Output the (X, Y) coordinate of the center of the cell containing the given text.  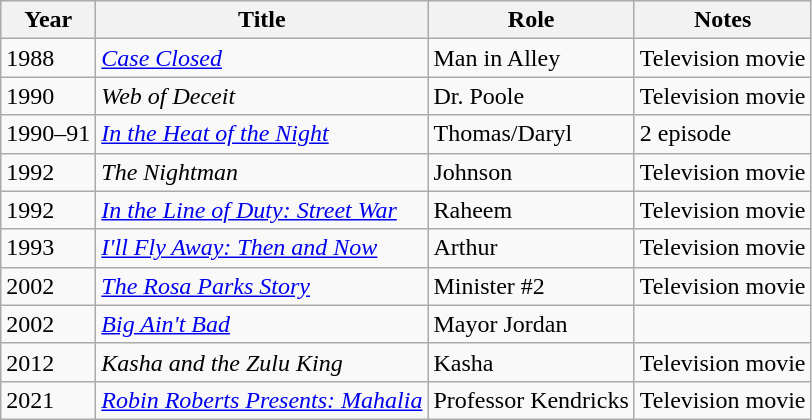
In the Heat of the Night (262, 134)
Big Ain't Bad (262, 324)
Web of Deceit (262, 96)
1990 (48, 96)
Minister #2 (531, 286)
Year (48, 20)
Kasha and the Zulu King (262, 362)
Johnson (531, 172)
Arthur (531, 248)
Thomas/Daryl (531, 134)
Role (531, 20)
Dr. Poole (531, 96)
1990–91 (48, 134)
Man in Alley (531, 58)
2 episode (722, 134)
The Nightman (262, 172)
2012 (48, 362)
Mayor Jordan (531, 324)
The Rosa Parks Story (262, 286)
In the Line of Duty: Street War (262, 210)
Kasha (531, 362)
Raheem (531, 210)
1993 (48, 248)
1988 (48, 58)
Title (262, 20)
Robin Roberts Presents: Mahalia (262, 400)
Professor Kendricks (531, 400)
I'll Fly Away: Then and Now (262, 248)
Notes (722, 20)
Case Closed (262, 58)
2021 (48, 400)
